Return [X, Y] of the center of cell containing provided text 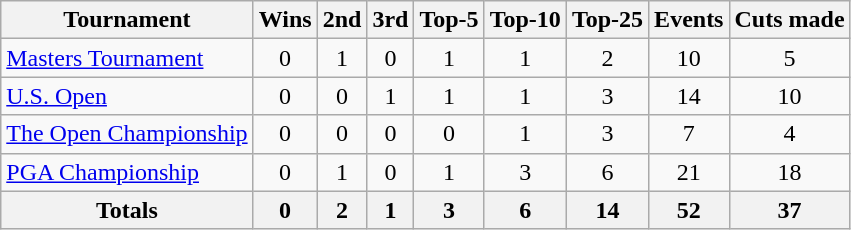
2nd [342, 20]
37 [790, 210]
The Open Championship [127, 134]
U.S. Open [127, 96]
Wins [285, 20]
7 [689, 134]
Totals [127, 210]
4 [790, 134]
PGA Championship [127, 172]
Masters Tournament [127, 58]
21 [689, 172]
Top-5 [449, 20]
Tournament [127, 20]
18 [790, 172]
3rd [390, 20]
Top-25 [607, 20]
5 [790, 58]
Cuts made [790, 20]
Top-10 [525, 20]
Events [689, 20]
52 [689, 210]
